Identify which cell holds the provided text, then report its (X, Y) central coordinate. 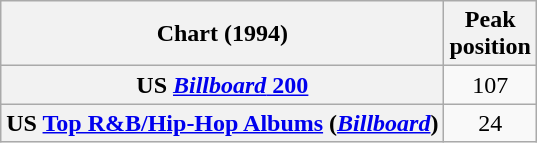
Peakposition (490, 34)
US Top R&B/Hip-Hop Albums (Billboard) (222, 123)
107 (490, 85)
24 (490, 123)
Chart (1994) (222, 34)
US Billboard 200 (222, 85)
